Return the [X, Y] coordinate for the center point of the cell that contains the specified text.  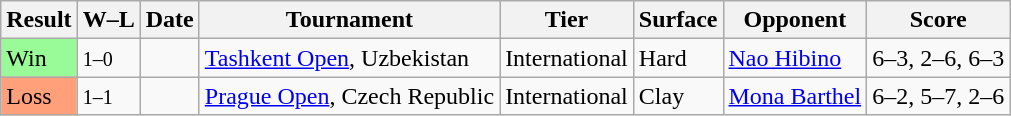
Win [39, 58]
Clay [678, 96]
Opponent [795, 20]
W–L [108, 20]
Prague Open, Czech Republic [349, 96]
Tashkent Open, Uzbekistan [349, 58]
Tier [567, 20]
Mona Barthel [795, 96]
Hard [678, 58]
Surface [678, 20]
Score [938, 20]
1–0 [108, 58]
Result [39, 20]
Tournament [349, 20]
1–1 [108, 96]
6–3, 2–6, 6–3 [938, 58]
Nao Hibino [795, 58]
Date [170, 20]
Loss [39, 96]
6–2, 5–7, 2–6 [938, 96]
